Extract the (X, Y) coordinate from the center of the cell holding the provided text.  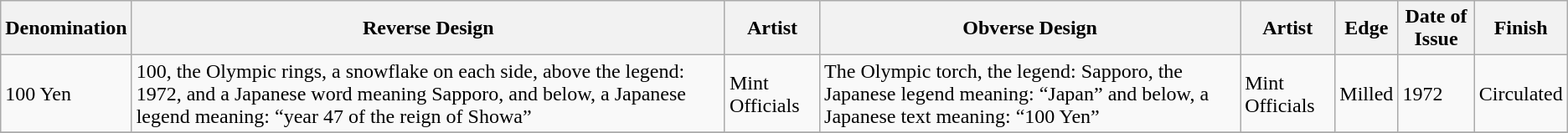
100 Yen (66, 94)
Edge (1367, 28)
Finish (1521, 28)
1972 (1436, 94)
Circulated (1521, 94)
The Olympic torch, the legend: Sapporo, the Japanese legend meaning: “Japan” and below, a Japanese text meaning: “100 Yen” (1030, 94)
Obverse Design (1030, 28)
Denomination (66, 28)
Milled (1367, 94)
Reverse Design (428, 28)
Date of Issue (1436, 28)
